Return the [X, Y] coordinate for the center point of the cell that contains the specified text.  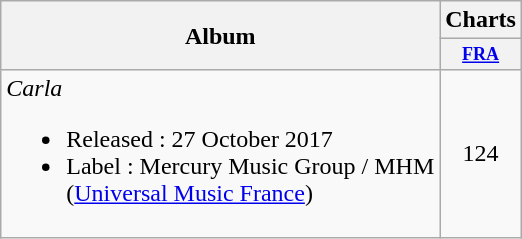
CarlaReleased : 27 October 2017Label : Mercury Music Group / MHM(Universal Music France) [220, 154]
FRA [481, 54]
Charts [481, 20]
Album [220, 36]
124 [481, 154]
